Detect which cell encompasses the target text, then output its [x, y] center coordinate. 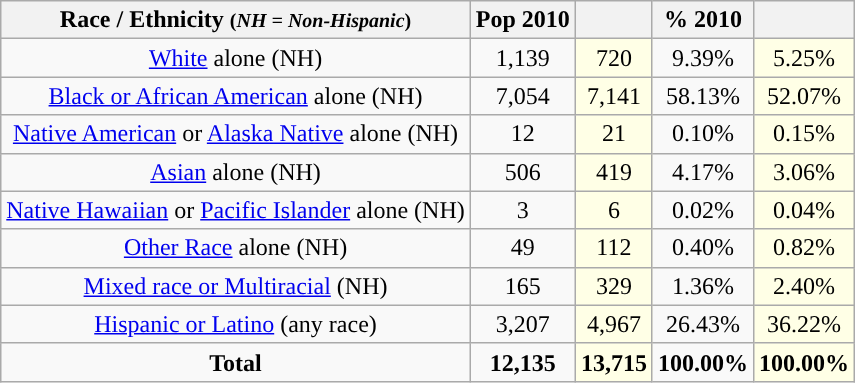
0.40% [702, 248]
9.39% [702, 58]
0.04% [804, 210]
5.25% [804, 58]
Mixed race or Multiracial (NH) [236, 286]
Hispanic or Latino (any race) [236, 324]
3,207 [522, 324]
% 2010 [702, 20]
419 [614, 172]
13,715 [614, 362]
720 [614, 58]
Native American or Alaska Native alone (NH) [236, 134]
4,967 [614, 324]
0.02% [702, 210]
52.07% [804, 96]
7,054 [522, 96]
Total [236, 362]
1.36% [702, 286]
21 [614, 134]
3.06% [804, 172]
Asian alone (NH) [236, 172]
White alone (NH) [236, 58]
3 [522, 210]
329 [614, 286]
Native Hawaiian or Pacific Islander alone (NH) [236, 210]
26.43% [702, 324]
0.82% [804, 248]
12,135 [522, 362]
1,139 [522, 58]
4.17% [702, 172]
12 [522, 134]
6 [614, 210]
165 [522, 286]
7,141 [614, 96]
0.10% [702, 134]
36.22% [804, 324]
506 [522, 172]
112 [614, 248]
Pop 2010 [522, 20]
58.13% [702, 96]
Black or African American alone (NH) [236, 96]
49 [522, 248]
Race / Ethnicity (NH = Non-Hispanic) [236, 20]
Other Race alone (NH) [236, 248]
2.40% [804, 286]
0.15% [804, 134]
